Return (X, Y) of the center of cell containing provided text 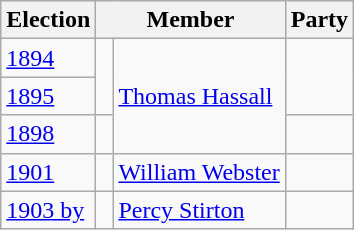
1903 by (48, 210)
1894 (48, 58)
Percy Stirton (199, 210)
1901 (48, 172)
William Webster (199, 172)
Election (48, 20)
1895 (48, 96)
Thomas Hassall (199, 96)
1898 (48, 134)
Member (190, 20)
Party (319, 20)
